Return the [X, Y] coordinate for the center point of the cell that contains the specified text.  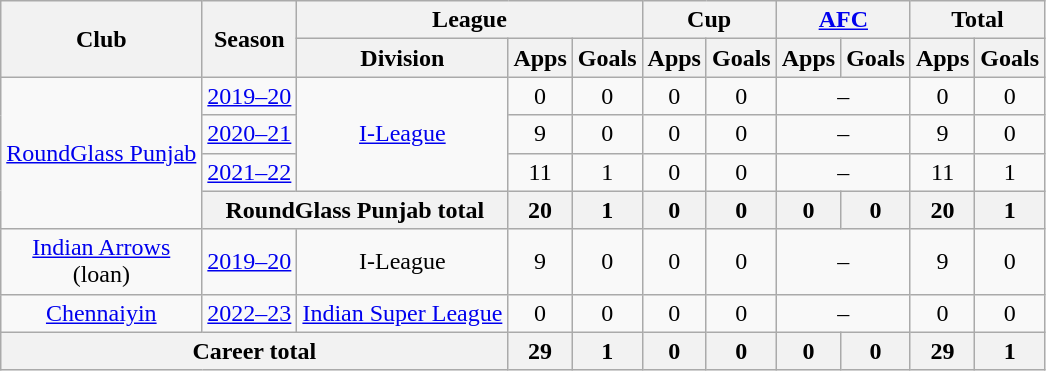
Season [250, 39]
Career total [254, 351]
Total [977, 20]
RoundGlass Punjab total [355, 210]
2020–21 [250, 134]
2021–22 [250, 172]
Indian Super League [402, 313]
Club [102, 39]
Division [402, 58]
League [470, 20]
Cup [709, 20]
AFC [843, 20]
Chennaiyin [102, 313]
2022–23 [250, 313]
RoundGlass Punjab [102, 153]
Indian Arrows (loan) [102, 262]
